Locate the cell with the specified text and output its [X, Y] center coordinate. 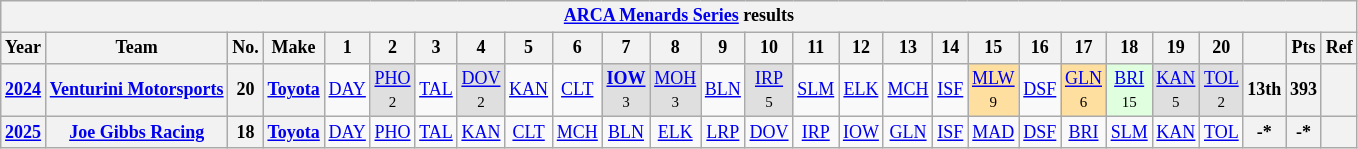
8 [676, 48]
Joe Gibbs Racing [136, 132]
Team [136, 48]
15 [994, 48]
TOL2 [1222, 90]
MLW9 [994, 90]
6 [577, 48]
12 [862, 48]
13th [1264, 90]
TOL [1222, 132]
IOW [862, 132]
Year [24, 48]
No. [246, 48]
Ref [1339, 48]
DOV2 [481, 90]
PHO [392, 132]
GLN6 [1084, 90]
5 [529, 48]
17 [1084, 48]
BRI [1084, 132]
MOH3 [676, 90]
Venturini Motorsports [136, 90]
PHO2 [392, 90]
IRP [816, 132]
DOV [769, 132]
11 [816, 48]
19 [1176, 48]
14 [950, 48]
393 [1304, 90]
IOW3 [626, 90]
2025 [24, 132]
ARCA Menards Series results [679, 16]
4 [481, 48]
KAN5 [1176, 90]
LRP [724, 132]
7 [626, 48]
1 [347, 48]
MAD [994, 132]
10 [769, 48]
2 [392, 48]
GLN [908, 132]
9 [724, 48]
Make [294, 48]
3 [436, 48]
2024 [24, 90]
13 [908, 48]
16 [1040, 48]
Pts [1304, 48]
IRP5 [769, 90]
BRI15 [1129, 90]
